Determine the (X, Y) coordinate at the center of the cell enclosing the given text.  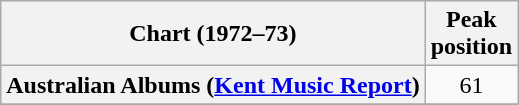
Peakposition (471, 34)
Chart (1972–73) (213, 34)
61 (471, 85)
Australian Albums (Kent Music Report) (213, 85)
